From the cell containing the given text, extract its center point as [x, y] coordinate. 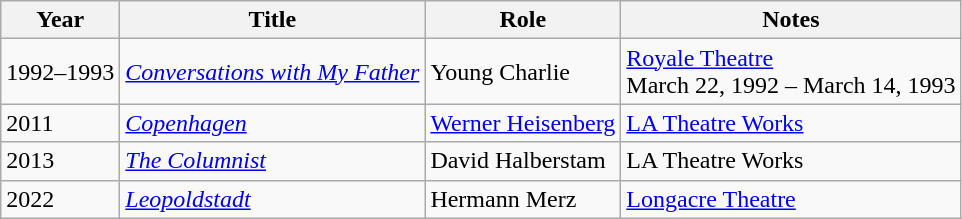
Leopoldstadt [272, 199]
Longacre Theatre [791, 199]
Title [272, 20]
Notes [791, 20]
Young Charlie [523, 72]
2011 [60, 123]
2013 [60, 161]
Royale TheatreMarch 22, 1992 – March 14, 1993 [791, 72]
2022 [60, 199]
Year [60, 20]
Werner Heisenberg [523, 123]
1992–1993 [60, 72]
David Halberstam [523, 161]
Role [523, 20]
Hermann Merz [523, 199]
The Columnist [272, 161]
Conversations with My Father [272, 72]
Copenhagen [272, 123]
